Detect which cell encompasses the target text, then output its (x, y) center coordinate. 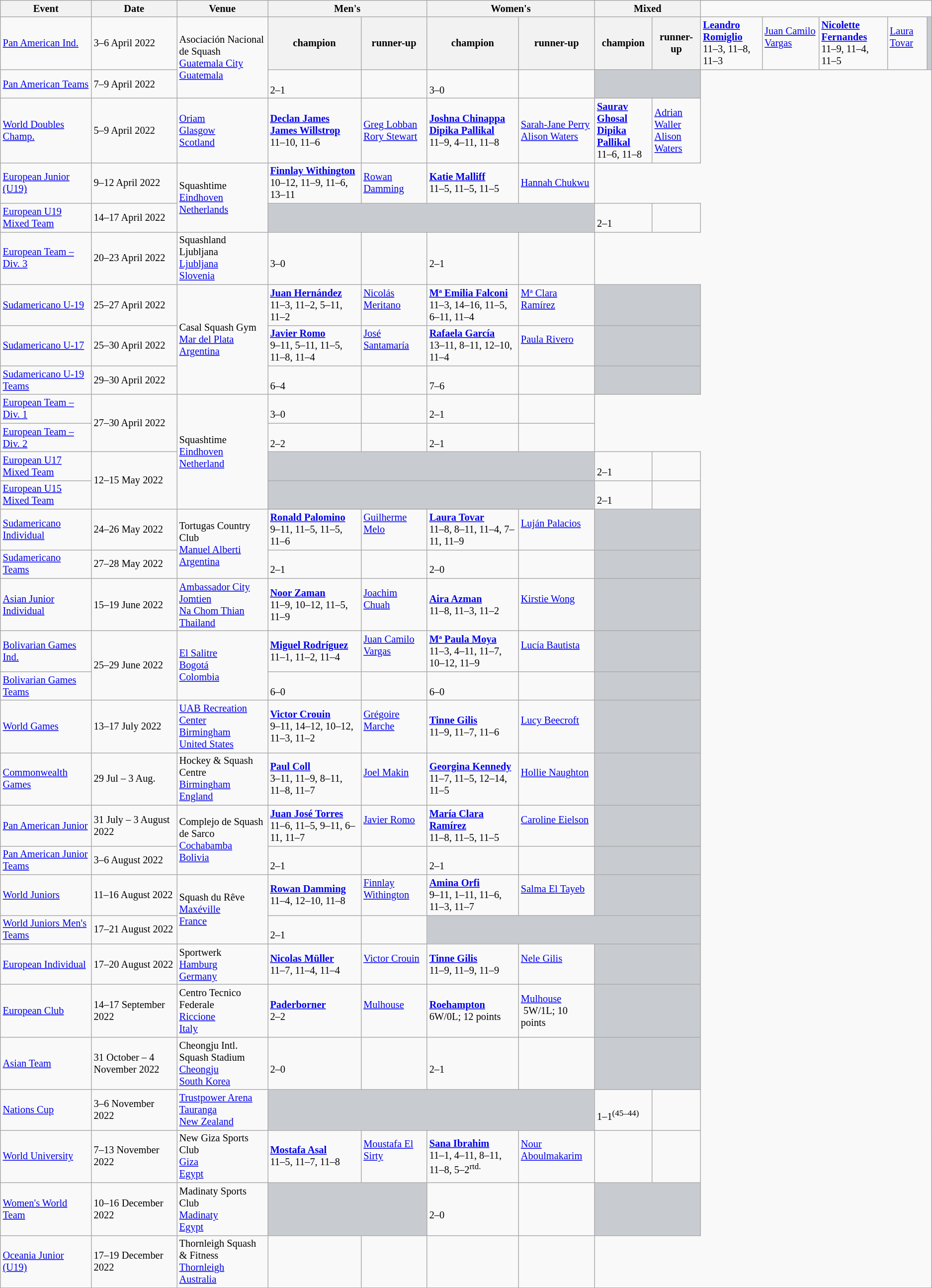
Casal Squash GymMar del PlataArgentina (223, 339)
Asociación Nacional de SquashGuatemala CityGuatemala (223, 58)
Rowan Damming (394, 183)
Women's World Team (46, 1209)
25–29 June 2022 (134, 665)
Cheongju Intl. Squash StadiumCheongjuSouth Korea (223, 1063)
3–6 April 2022 (134, 43)
29–30 April 2022 (134, 380)
Laura Tovar11–8, 8–11, 11–4, 7–11, 11–9 (473, 530)
Squash du RêveMaxévilleFrance (223, 909)
El SalitreBogotáColombia (223, 665)
31 October – 4 November 2022 (134, 1063)
Guilherme Melo (394, 530)
Mª Paula Moya11–3, 4–11, 11–7, 10–12, 11–9 (473, 651)
Grégoire Marche (394, 727)
Event (46, 8)
9–12 April 2022 (134, 183)
Pan American Junior (46, 826)
15–19 June 2022 (134, 605)
Venue (223, 8)
Ronald Palomino9–11, 11–5, 11–5, 11–6 (315, 530)
Oceania Junior (U19) (46, 1262)
Mulhouse (394, 1011)
Asian Team (46, 1063)
27–30 April 2022 (134, 423)
Juan Hernández11–3, 11–2, 5–11, 11–2 (315, 305)
Mª Clara Ramírez (557, 305)
Laura Tovar (907, 43)
Declan James James Willstrop11–10, 11–6 (315, 130)
Squashland LjubljanaLjubljanaSlovenia (223, 258)
Pan American Junior Teams (46, 860)
Nele Gilis (557, 964)
17–19 December 2022 (134, 1262)
European U19 Mixed Team (46, 218)
SquashtimeEindhovenNetherland (223, 452)
10–16 December 2022 (134, 1209)
5–9 April 2022 (134, 130)
Sudamericano Individual (46, 530)
Sudamericano U-17 (46, 346)
Mostafa Asal11–5, 11–7, 11–8 (315, 1156)
Javier Romo9–11, 5–11, 11–5, 11–8, 11–4 (315, 346)
24–26 May 2022 (134, 530)
17–20 August 2022 (134, 964)
3–6 November 2022 (134, 1110)
María Clara Ramírez11–8, 11–5, 11–5 (473, 826)
World Doubles Champ. (46, 130)
Lucía Bautista (557, 651)
Sarah-Jane Perry Alison Waters (557, 130)
Katie Malliff11–5, 11–5, 11–5 (473, 183)
Adrian Waller Alison Waters (677, 130)
SquashtimeEindhovenNetherlands (223, 197)
Bolivarian Games Ind. (46, 651)
25–30 April 2022 (134, 346)
Victor Crouin (394, 964)
20–23 April 2022 (134, 258)
Bolivarian Games Teams (46, 686)
Commonwealth Games (46, 779)
Ambassador City JomtienNa Chom ThianThailand (223, 605)
Moustafa El Sirty (394, 1156)
Luján Palacios (557, 530)
Kirstie Wong (557, 605)
Asian Junior Individual (46, 605)
Trustpower ArenaTaurangaNew Zealand (223, 1110)
25–27 April 2022 (134, 305)
Joshna Chinappa Dipika Pallikal11–9, 4–11, 11–8 (473, 130)
Sudamericano U-19 (46, 305)
World University (46, 1156)
14–17 September 2022 (134, 1011)
Juan José Torres11–6, 11–5, 9–11, 6–11, 11–7 (315, 826)
Roehampton6W/0L; 12 points (473, 1011)
Sudamericano U-19 Teams (46, 380)
Finnlay Withington (394, 895)
17–21 August 2022 (134, 929)
José Santamaría (394, 346)
14–17 April 2022 (134, 218)
7–9 April 2022 (134, 84)
Tortugas Country ClubManuel AlbertiArgentina (223, 544)
Mixed (647, 8)
Joachim Chuah (394, 605)
13–17 July 2022 (134, 727)
Nicolas Müller11–7, 11–4, 11–4 (315, 964)
Rowan Damming11–4, 12–10, 11–8 (315, 895)
Hollie Naughton (557, 779)
Amina Orfi9–11, 1–11, 11–6, 11–3, 11–7 (473, 895)
European Club (46, 1011)
European U15 Mixed Team (46, 495)
Complejo de Squash de SarcoCochabambaBolivia (223, 839)
UAB Recreation CenterBirminghamUnited States (223, 727)
Mulhouse 5W/1L; 10 points (557, 1011)
Date (134, 8)
Pan American Ind. (46, 43)
New Giza Sports ClubGizaEgypt (223, 1156)
Nations Cup (46, 1110)
1–1(45–44) (623, 1110)
Joel Makin (394, 779)
Georgina Kennedy11–7, 11–5, 12–14, 11–5 (473, 779)
Caroline Eielson (557, 826)
Miguel Rodríguez11–1, 11–2, 11–4 (315, 651)
7–6 (473, 380)
Aira Azman11–8, 11–3, 11–2 (473, 605)
Paula Rivero (557, 346)
Thornleigh Squash & FitnessThornleighAustralia (223, 1262)
Rafaela García13–11, 8–11, 12–10, 11–4 (473, 346)
Leandro Romiglio11–3, 11–8, 11–3 (731, 43)
Javier Romo (394, 826)
6–4 (315, 380)
Hannah Chukwu (557, 183)
12–15 May 2022 (134, 480)
11–16 August 2022 (134, 895)
29 Jul – 3 Aug. (134, 779)
Tinne Gilis11–9, 11–9, 11–9 (473, 964)
Hockey & Squash CentreBirminghamEngland (223, 779)
European Team – Div. 1 (46, 409)
European Individual (46, 964)
2–2 (315, 438)
European Junior (U19) (46, 183)
Greg Lobban Rory Stewart (394, 130)
European U17 Mixed Team (46, 466)
Saurav Ghosal Dipika Pallikal11–6, 11–8 (623, 130)
Victor Crouin9–11, 14–12, 10–12, 11–3, 11–2 (315, 727)
Women's (511, 8)
Noor Zaman11–9, 10–12, 11–5, 11–9 (315, 605)
Tinne Gilis11–9, 11–7, 11–6 (473, 727)
OriamGlasgowScotland (223, 130)
Pan American Teams (46, 84)
Salma El Tayeb (557, 895)
Finnlay Withington10–12, 11–9, 11–6, 13–11 (315, 183)
Centro Tecnico Federale RiccioneItaly (223, 1011)
3–6 August 2022 (134, 860)
World Juniors Men's Teams (46, 929)
Sudamericano Teams (46, 564)
31 July – 3 August 2022 (134, 826)
27–28 May 2022 (134, 564)
European Team – Div. 3 (46, 258)
European Team – Div. 2 (46, 438)
Nicolette Fernandes11–9, 11–4, 11–5 (853, 43)
SportwerkHamburgGermany (223, 964)
Paul Coll3–11, 11–9, 8–11, 11–8, 11–7 (315, 779)
Mª Emilia Falconi11–3, 14–16, 11–5, 6–11, 11–4 (473, 305)
Paderborner2–2 (315, 1011)
Lucy Beecroft (557, 727)
Nour Aboulmakarim (557, 1156)
Nicolás Meritano (394, 305)
Men's (347, 8)
World Games (46, 727)
Madinaty Sports ClubMadinatyEgypt (223, 1209)
Sana Ibrahim11–1, 4–11, 8–11, 11–8, 5–2rtd. (473, 1156)
World Juniors (46, 895)
7–13 November 2022 (134, 1156)
